Pinpoint the cell where the given text exists, returning its (X, Y) midpoint coordinate. 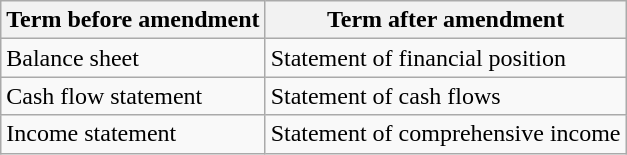
Term before amendment (133, 20)
Statement of comprehensive income (446, 134)
Income statement (133, 134)
Statement of cash flows (446, 96)
Statement of financial position (446, 58)
Balance sheet (133, 58)
Cash flow statement (133, 96)
Term after amendment (446, 20)
